From the cell containing the given text, extract its center point as [x, y] coordinate. 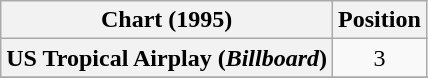
3 [380, 58]
Position [380, 20]
Chart (1995) [167, 20]
US Tropical Airplay (Billboard) [167, 58]
